Capture the cell that displays the provided text and extract its (X, Y) central coordinate. 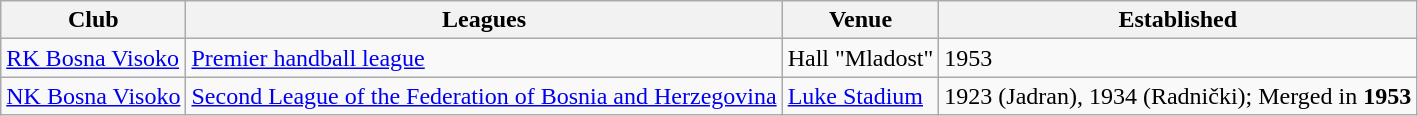
1953 (1178, 58)
Second League of the Federation of Bosnia and Herzegovina (484, 96)
Premier handball league (484, 58)
RK Bosna Visoko (94, 58)
Established (1178, 20)
Club (94, 20)
Hall "Mladost" (860, 58)
1923 (Jadran), 1934 (Radnički); Merged in 1953 (1178, 96)
Leagues (484, 20)
Venue (860, 20)
Luke Stadium (860, 96)
NK Bosna Visoko (94, 96)
